Search for the cell housing the specified text and yield its (X, Y) center coordinate. 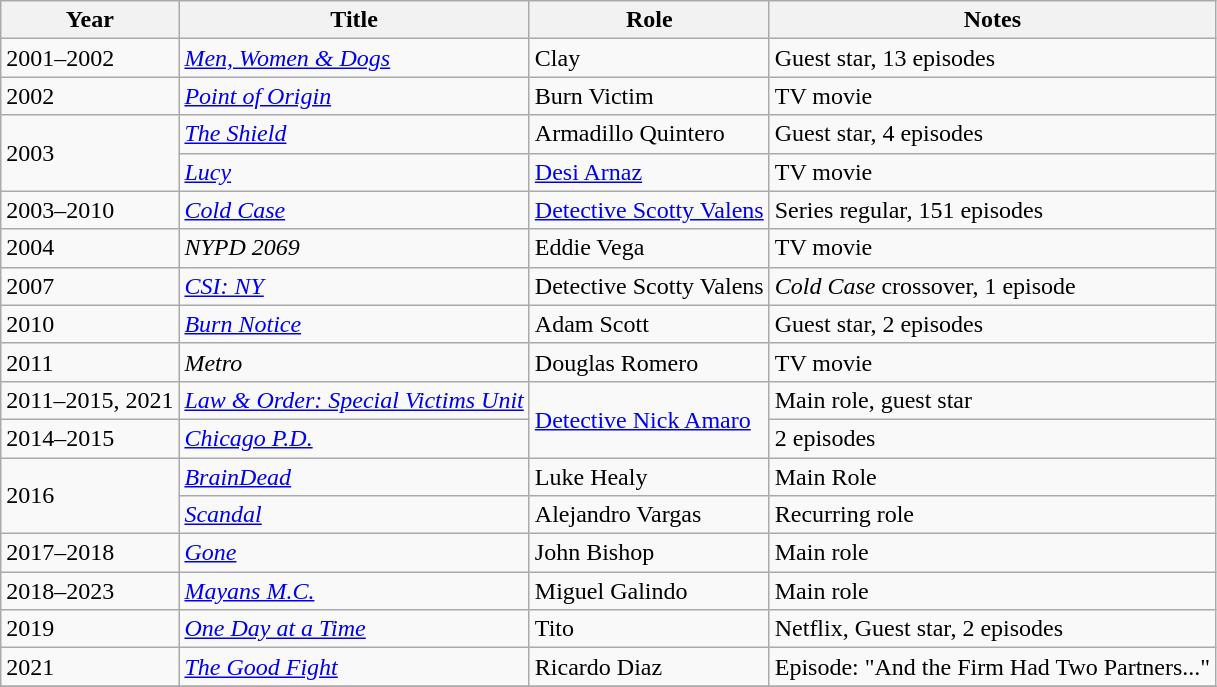
2001–2002 (90, 58)
Point of Origin (354, 96)
Ricardo Diaz (649, 667)
Year (90, 20)
Men, Women & Dogs (354, 58)
Eddie Vega (649, 248)
Cold Case (354, 210)
BrainDead (354, 477)
Main Role (992, 477)
Title (354, 20)
Series regular, 151 episodes (992, 210)
Tito (649, 629)
CSI: NY (354, 286)
NYPD 2069 (354, 248)
Guest star, 13 episodes (992, 58)
Douglas Romero (649, 362)
Armadillo Quintero (649, 134)
2017–2018 (90, 553)
One Day at a Time (354, 629)
Netflix, Guest star, 2 episodes (992, 629)
Scandal (354, 515)
The Good Fight (354, 667)
Law & Order: Special Victims Unit (354, 400)
2014–2015 (90, 438)
Episode: "And the Firm Had Two Partners..." (992, 667)
2003–2010 (90, 210)
Metro (354, 362)
Cold Case crossover, 1 episode (992, 286)
John Bishop (649, 553)
2004 (90, 248)
Mayans M.C. (354, 591)
Burn Notice (354, 324)
2003 (90, 153)
Gone (354, 553)
Adam Scott (649, 324)
Guest star, 2 episodes (992, 324)
2016 (90, 496)
2019 (90, 629)
2002 (90, 96)
2011 (90, 362)
Miguel Galindo (649, 591)
2007 (90, 286)
2011–2015, 2021 (90, 400)
Alejandro Vargas (649, 515)
Notes (992, 20)
Lucy (354, 172)
Main role, guest star (992, 400)
Detective Nick Amaro (649, 419)
2021 (90, 667)
The Shield (354, 134)
2 episodes (992, 438)
Desi Arnaz (649, 172)
2010 (90, 324)
Role (649, 20)
Luke Healy (649, 477)
Burn Victim (649, 96)
Guest star, 4 episodes (992, 134)
Chicago P.D. (354, 438)
Clay (649, 58)
2018–2023 (90, 591)
Recurring role (992, 515)
